Extract the [X, Y] coordinate from the center of the cell holding the provided text.  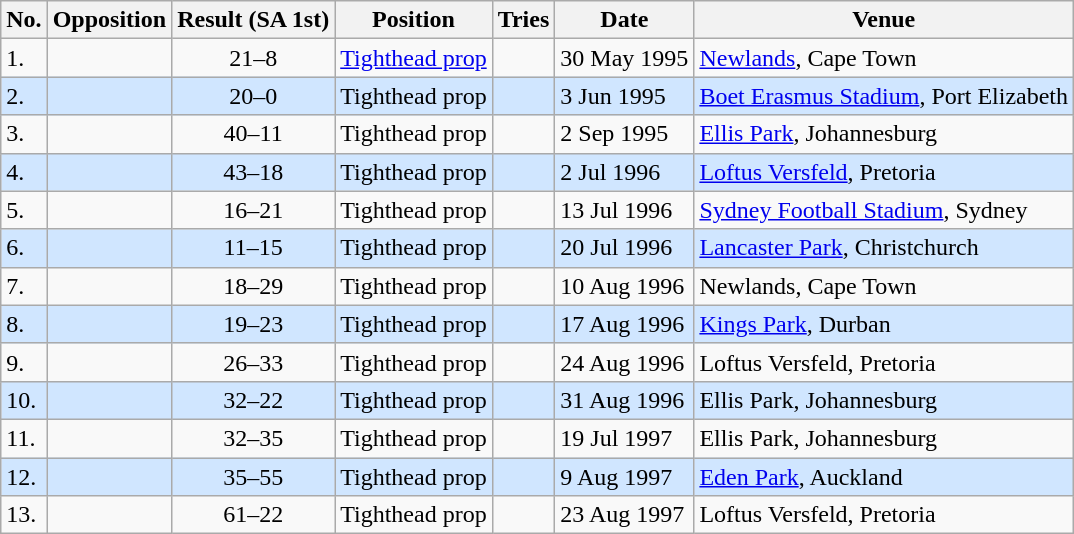
11–15 [254, 248]
21–8 [254, 58]
19 Jul 1997 [624, 438]
17 Aug 1996 [624, 324]
23 Aug 1997 [624, 515]
Tries [524, 20]
Boet Erasmus Stadium, Port Elizabeth [884, 96]
61–22 [254, 515]
2 Sep 1995 [624, 134]
20–0 [254, 96]
10. [24, 400]
Date [624, 20]
Eden Park, Auckland [884, 477]
2. [24, 96]
3 Jun 1995 [624, 96]
11. [24, 438]
8. [24, 324]
13. [24, 515]
32–22 [254, 400]
6. [24, 248]
35–55 [254, 477]
Lancaster Park, Christchurch [884, 248]
4. [24, 172]
7. [24, 286]
10 Aug 1996 [624, 286]
Venue [884, 20]
43–18 [254, 172]
Kings Park, Durban [884, 324]
2 Jul 1996 [624, 172]
Opposition [109, 20]
20 Jul 1996 [624, 248]
26–33 [254, 362]
30 May 1995 [624, 58]
1. [24, 58]
No. [24, 20]
16–21 [254, 210]
9. [24, 362]
12. [24, 477]
Result (SA 1st) [254, 20]
5. [24, 210]
18–29 [254, 286]
32–35 [254, 438]
31 Aug 1996 [624, 400]
Position [414, 20]
40–11 [254, 134]
9 Aug 1997 [624, 477]
24 Aug 1996 [624, 362]
Sydney Football Stadium, Sydney [884, 210]
19–23 [254, 324]
3. [24, 134]
13 Jul 1996 [624, 210]
